Capture the cell that displays the provided text and extract its (x, y) central coordinate. 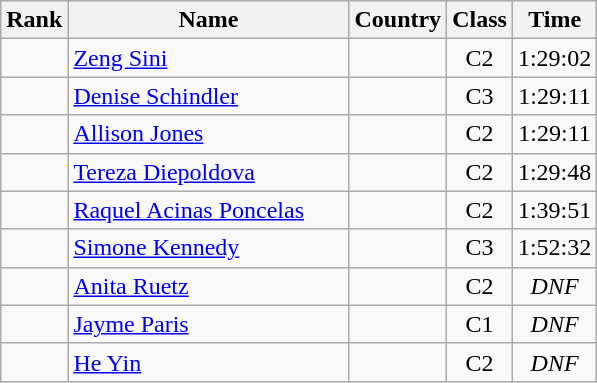
Name (208, 20)
C1 (480, 324)
Time (554, 20)
Rank (34, 20)
1:29:48 (554, 172)
Anita Ruetz (208, 286)
Allison Jones (208, 134)
1:39:51 (554, 210)
Class (480, 20)
Tereza Diepoldova (208, 172)
Jayme Paris (208, 324)
Denise Schindler (208, 96)
1:29:02 (554, 58)
Country (398, 20)
Simone Kennedy (208, 248)
Raquel Acinas Poncelas (208, 210)
Zeng Sini (208, 58)
1:52:32 (554, 248)
He Yin (208, 362)
